Detect which cell encompasses the target text, then output its [x, y] center coordinate. 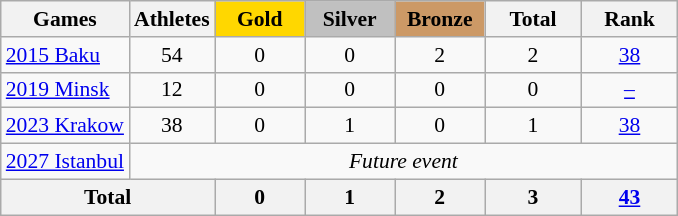
Games [65, 19]
Athletes [172, 19]
– [630, 90]
2019 Minsk [65, 90]
3 [534, 197]
Gold [260, 19]
2023 Krakow [65, 126]
2015 Baku [65, 55]
54 [172, 55]
12 [172, 90]
Bronze [440, 19]
2027 Istanbul [65, 162]
43 [630, 197]
Future event [404, 162]
Rank [630, 19]
Silver [350, 19]
